Pinpoint the cell where the given text exists, returning its [X, Y] midpoint coordinate. 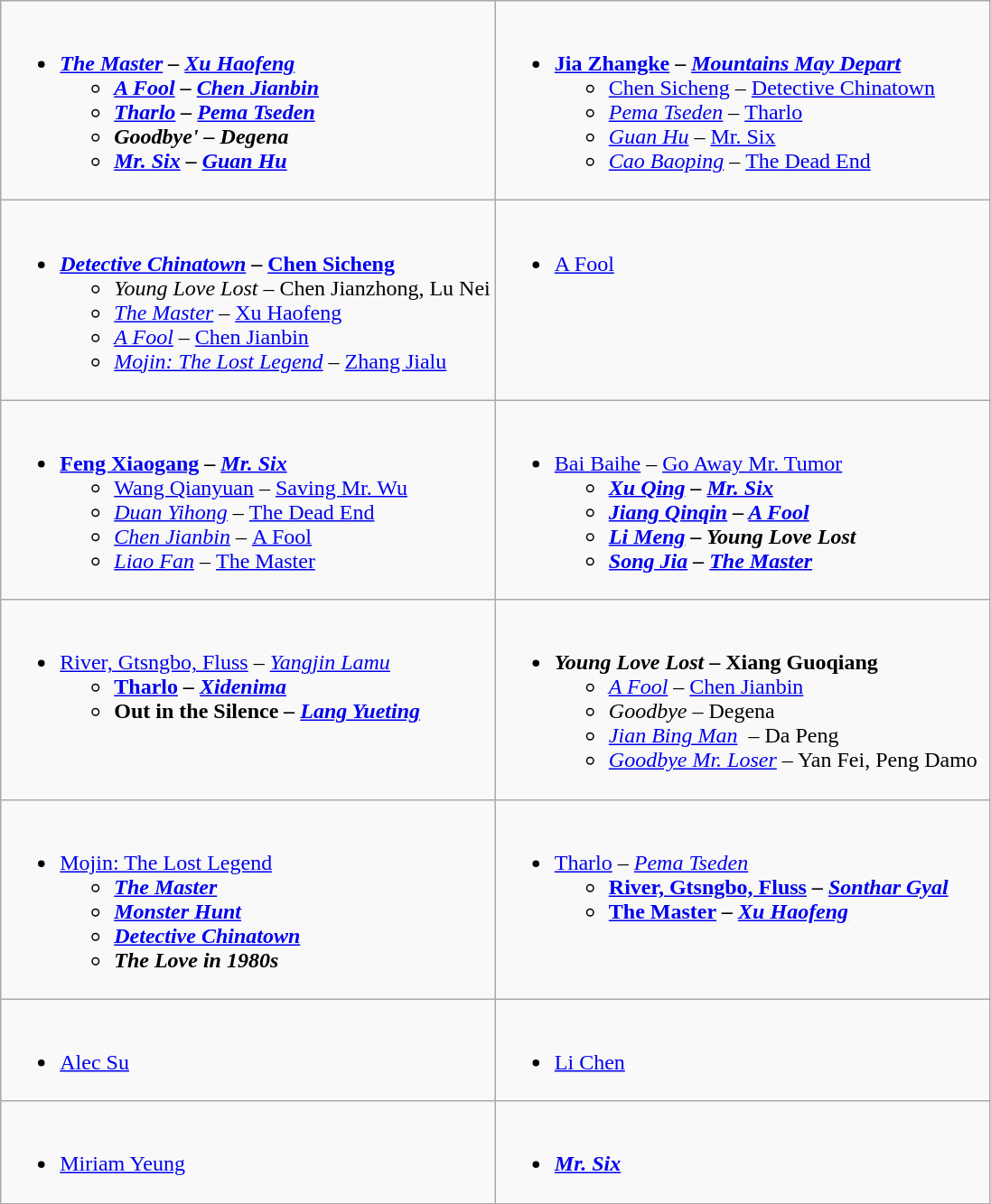
Li Chen [743, 1050]
Tharlo – Pema TsedenRiver, Gtsngbo, Fluss – Sonthar GyalThe Master – Xu Haofeng [743, 900]
Jia Zhangke – Mountains May DepartChen Sicheng – Detective ChinatownPema Tseden – TharloGuan Hu – Mr. SixCao Baoping – The Dead End [743, 101]
Mr. Six [743, 1153]
Young Love Lost – Xiang GuoqiangA Fool – Chen JianbinGoodbye – DegenaJian Bing Man – Da PengGoodbye Mr. Loser – Yan Fei, Peng Damo [743, 699]
Alec Su [248, 1050]
Miriam Yeung [248, 1153]
Bai Baihe – Go Away Mr. TumorXu Qing – Mr. SixJiang Qinqin – A FoolLi Meng – Young Love LostSong Jia – The Master [743, 500]
The Master – Xu HaofengA Fool – Chen JianbinTharlo – Pema TsedenGoodbye' – DegenaMr. Six – Guan Hu [248, 101]
Feng Xiaogang – Mr. SixWang Qianyuan – Saving Mr. WuDuan Yihong – The Dead EndChen Jianbin – A FoolLiao Fan – The Master [248, 500]
River, Gtsngbo, Fluss – Yangjin LamuTharlo – XidenimaOut in the Silence – Lang Yueting [248, 699]
Mojin: The Lost LegendThe MasterMonster HuntDetective ChinatownThe Love in 1980s [248, 900]
A Fool [743, 300]
